Find where the given text appears and provide that cell's center as [x, y] coordinate. 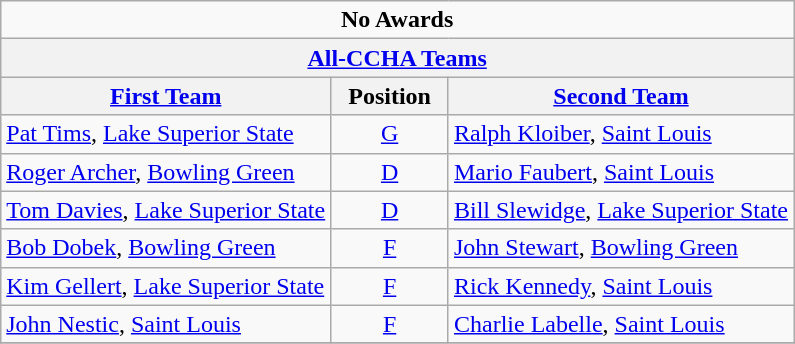
Position [390, 96]
Pat Tims, Lake Superior State [166, 134]
Bill Slewidge, Lake Superior State [620, 210]
Charlie Labelle, Saint Louis [620, 324]
Ralph Kloiber, Saint Louis [620, 134]
All-CCHA Teams [398, 58]
Mario Faubert, Saint Louis [620, 172]
Bob Dobek, Bowling Green [166, 248]
First Team [166, 96]
No Awards [398, 20]
Rick Kennedy, Saint Louis [620, 286]
John Nestic, Saint Louis [166, 324]
G [390, 134]
John Stewart, Bowling Green [620, 248]
Tom Davies, Lake Superior State [166, 210]
Second Team [620, 96]
Roger Archer, Bowling Green [166, 172]
Kim Gellert, Lake Superior State [166, 286]
